Return [x, y] of the center of cell containing provided text 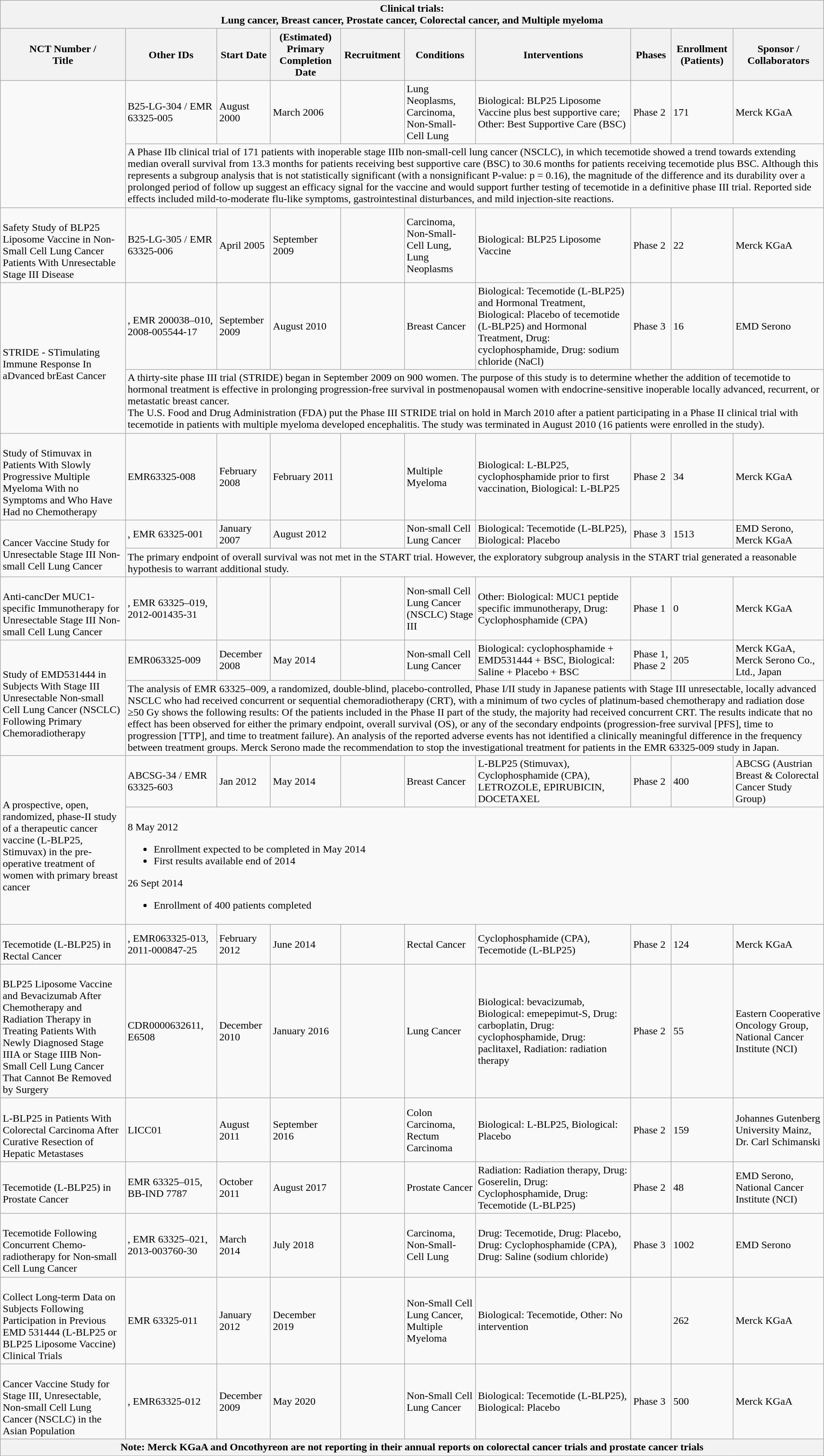
48 [702, 1188]
August 2000 [244, 112]
1002 [702, 1245]
Note: Merck KGaA and Oncothyreon are not reporting in their annual reports on colorectal cancer trials and prostate cancer trials [412, 1447]
December 2009 [244, 1402]
Eastern Cooperative Oncology Group, National Cancer Institute (NCI) [778, 1031]
, EMR063325-013, 2011-000847-25 [171, 944]
Study of Stimuvax in Patients With Slowly Progressive Multiple Myeloma With no Symptoms and Who Have Had no Chemotherapy [63, 476]
Conditions [440, 55]
EMD Serono, Merck KGaA [778, 534]
1513 [702, 534]
Biological: Tecemotide, Other: No intervention [553, 1320]
, EMR 200038–010, 2008-005544-17 [171, 326]
L-BLP25 in Patients With Colorectal Carcinoma After Curative Resection of Hepatic Metastases [63, 1130]
Cancer Vaccine Study for Stage III, Unresectable, Non-small Cell Lung Cancer (NSCLC) in the Asian Population [63, 1402]
Non-Small Cell Lung Cancer, Multiple Myeloma [440, 1320]
February 2012 [244, 944]
July 2018 [305, 1245]
Tecemotide (L-BLP25) in Rectal Cancer [63, 944]
400 [702, 782]
Safety Study of BLP25 Liposome Vaccine in Non-Small Cell Lung Cancer Patients With Unresectable Stage III Disease [63, 245]
August 2011 [244, 1130]
February 2011 [305, 476]
February 2008 [244, 476]
Lung Cancer [440, 1031]
EMR63325-008 [171, 476]
Biological: cyclophosphamide + EMD531444 + BSC, Biological: Saline + Placebo + BSC [553, 660]
EMR063325-009 [171, 660]
Interventions [553, 55]
0 [702, 608]
January 2007 [244, 534]
Study of EMD531444 in Subjects With Stage III Unresectable Non-small Cell Lung Cancer (NSCLC) Following Primary Chemoradiotherapy [63, 697]
CDR0000632611, E6508 [171, 1031]
124 [702, 944]
Non-small Cell Lung Cancer (NSCLC) Stage III [440, 608]
, EMR63325-012 [171, 1402]
Tecemotide (L-BLP25) in Prostate Cancer [63, 1188]
Johannes Gutenberg University Mainz, Dr. Carl Schimanski [778, 1130]
8 May 2012Enrollment expected to be completed in May 2014First results available end of 201426 Sept 2014Enrollment of 400 patients completed [475, 866]
October 2011 [244, 1188]
Other: Biological: MUC1 peptide specific immunotherapy, Drug: Cyclophosphamide (CPA) [553, 608]
Biological: L-BLP25, Biological: Placebo [553, 1130]
L-BLP25 (Stimuvax), Cyclophosphamide (CPA), LETROZOLE, EPIRUBICIN, DOCETAXEL [553, 782]
August 2017 [305, 1188]
Carcinoma, Non-Small-Cell Lung, Lung Neoplasms [440, 245]
March 2006 [305, 112]
Rectal Cancer [440, 944]
January 2012 [244, 1320]
Recruitment [373, 55]
(Estimated) Primary Completion Date [305, 55]
Phase 1 [651, 608]
Tecemotide Following Concurrent Chemo-radiotherapy for Non-small Cell Lung Cancer [63, 1245]
April 2005 [244, 245]
June 2014 [305, 944]
159 [702, 1130]
B25-LG-304 / EMR 63325-005 [171, 112]
December 2010 [244, 1031]
January 2016 [305, 1031]
EMR 63325-011 [171, 1320]
December 2019 [305, 1320]
Sponsor / Collaborators [778, 55]
LICC01 [171, 1130]
Clinical trials:Lung cancer, Breast cancer, Prostate cancer, Colorectal cancer, and Multiple myeloma [412, 15]
Radiation: Radiation therapy, Drug: Goserelin, Drug: Cyclophosphamide, Drug: Tecemotide (L-BLP25) [553, 1188]
Start Date [244, 55]
16 [702, 326]
262 [702, 1320]
August 2010 [305, 326]
171 [702, 112]
, EMR 63325–021, 2013-003760-30 [171, 1245]
, EMR 63325-001 [171, 534]
NCT Number /Title [63, 55]
Phase 1, Phase 2 [651, 660]
Drug: Tecemotide, Drug: Placebo, Drug: Cyclophosphamide (CPA), Drug: Saline (sodium chloride) [553, 1245]
B25-LG-305 / EMR 63325-006 [171, 245]
Biological: bevacizumab, Biological: emepepimut-S, Drug: carboplatin, Drug: cyclophosphamide, Drug: paclitaxel, Radiation: radiation therapy [553, 1031]
Carcinoma, Non-Small-Cell Lung [440, 1245]
34 [702, 476]
Biological: BLP25 Liposome Vaccine plus best supportive care; Other: Best Supportive Care (BSC) [553, 112]
, EMR 63325–019, 2012-001435-31 [171, 608]
Cyclophosphamide (CPA), Tecemotide (L-BLP25) [553, 944]
Other IDs [171, 55]
22 [702, 245]
55 [702, 1031]
Prostate Cancer [440, 1188]
STRIDE - STimulating Immune Response In aDvanced brEast Cancer [63, 358]
Colon Carcinoma, Rectum Carcinoma [440, 1130]
EMD Serono, National Cancer Institute (NCI) [778, 1188]
Multiple Myeloma [440, 476]
Enrollment (Patients) [702, 55]
September 2016 [305, 1130]
Phases [651, 55]
500 [702, 1402]
December 2008 [244, 660]
August 2012 [305, 534]
Non-Small Cell Lung Cancer [440, 1402]
March 2014 [244, 1245]
Biological: L-BLP25, cyclophosphamide prior to first vaccination, Biological: L-BLP25 [553, 476]
Cancer Vaccine Study for Unresectable Stage III Non-small Cell Lung Cancer [63, 548]
EMR 63325–015, BB-IND 7787 [171, 1188]
205 [702, 660]
May 2020 [305, 1402]
Merck KGaA, Merck Serono Co., Ltd., Japan [778, 660]
Biological: BLP25 Liposome Vaccine [553, 245]
Anti-cancDer MUC1-specific Immunotherapy for Unresectable Stage III Non-small Cell Lung Cancer [63, 608]
Lung Neoplasms, Carcinoma, Non-Small-Cell Lung [440, 112]
Jan 2012 [244, 782]
ABCSG-34 / EMR 63325-603 [171, 782]
ABCSG (Austrian Breast & Colorectal Cancer Study Group) [778, 782]
Collect Long-term Data on Subjects Following Participation in Previous EMD 531444 (L-BLP25 or BLP25 Liposome Vaccine) Clinical Trials [63, 1320]
